Extract the (X, Y) coordinate from the center of the cell holding the provided text.  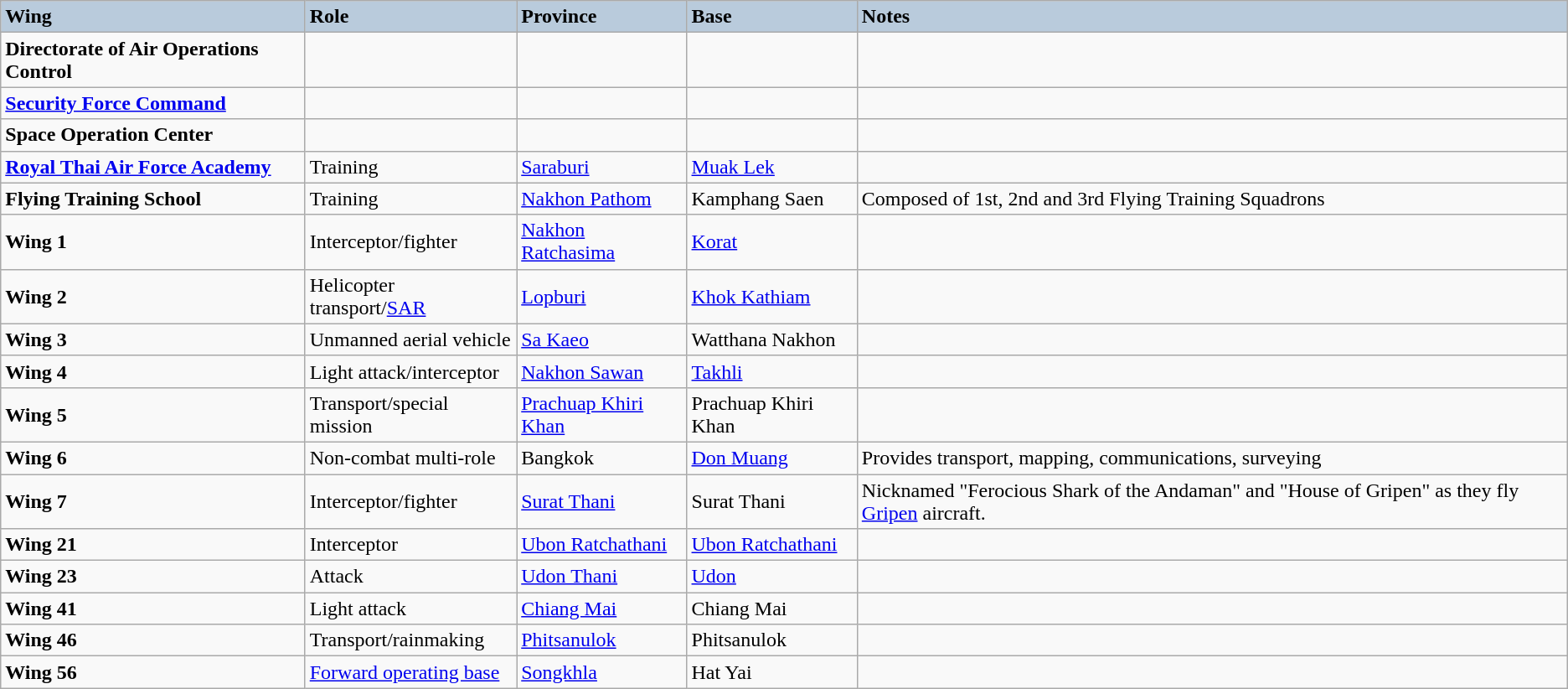
Wing 5 (152, 414)
Nicknamed "Ferocious Shark of the Andaman" and "House of Gripen" as they fly Gripen aircraft. (1212, 501)
Royal Thai Air Force Academy (152, 167)
Wing 6 (152, 458)
Wing 4 (152, 371)
Light attack/interceptor (410, 371)
Space Operation Center (152, 135)
Helicopter transport/SAR (410, 297)
Forward operating base (410, 672)
Udon (772, 577)
Muak Lek (772, 167)
Wing 46 (152, 640)
Nakhon Pathom (601, 199)
Wing 1 (152, 241)
Provides transport, mapping, communications, surveying (1212, 458)
Khok Kathiam (772, 297)
Lopburi (601, 297)
Directorate of Air Operations Control (152, 60)
Saraburi (601, 167)
Wing 56 (152, 672)
Unmanned aerial vehicle (410, 339)
Attack (410, 577)
Sa Kaeo (601, 339)
Songkhla (601, 672)
Hat Yai (772, 672)
Non-combat multi-role (410, 458)
Watthana Nakhon (772, 339)
Light attack (410, 609)
Wing 21 (152, 545)
Flying Training School (152, 199)
Interceptor (410, 545)
Transport/special mission (410, 414)
Role (410, 17)
Wing 41 (152, 609)
Notes (1212, 17)
Wing (152, 17)
Wing 2 (152, 297)
Wing 23 (152, 577)
Nakhon Sawan (601, 371)
Bangkok (601, 458)
Composed of 1st, 2nd and 3rd Flying Training Squadrons (1212, 199)
Don Muang (772, 458)
Takhli (772, 371)
Kamphang Saen (772, 199)
Wing 7 (152, 501)
Transport/rainmaking (410, 640)
Nakhon Ratchasima (601, 241)
Udon Thani (601, 577)
Base (772, 17)
Province (601, 17)
Korat (772, 241)
Security Force Command (152, 103)
Wing 3 (152, 339)
